For the text-containing cell, return its midpoint in (x, y) coordinate format. 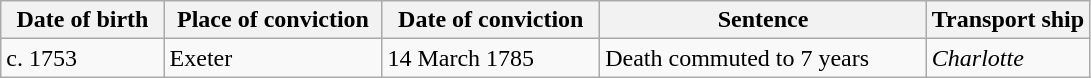
Date of conviction (491, 20)
Transport ship (1008, 20)
Sentence (764, 20)
14 March 1785 (491, 58)
c. 1753 (82, 58)
Place of conviction (273, 20)
Exeter (273, 58)
Date of birth (82, 20)
Charlotte (1008, 58)
Death commuted to 7 years (764, 58)
